Return (x, y) of the center of cell containing provided text 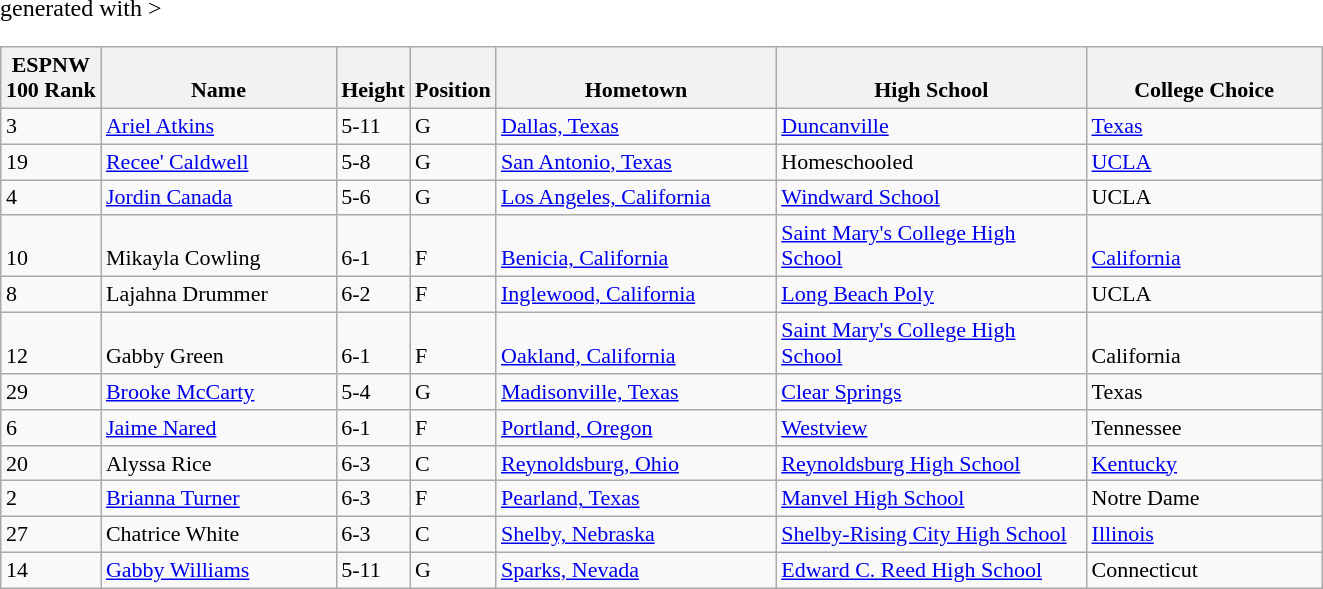
Gabby Green (218, 342)
Pearland, Texas (636, 499)
Inglewood, California (636, 295)
Tennessee (1204, 427)
Name (218, 78)
Long Beach Poly (931, 295)
Windward School (931, 198)
Edward C. Reed High School (931, 570)
8 (51, 295)
20 (51, 463)
Ariel Atkins (218, 126)
Lajahna Drummer (218, 295)
Duncanville (931, 126)
Position (453, 78)
10 (51, 246)
2 (51, 499)
Hometown (636, 78)
Portland, Oregon (636, 427)
Homeschooled (931, 162)
ESPNW100 Rank (51, 78)
6 (51, 427)
4 (51, 198)
Shelby, Nebraska (636, 535)
College Choice (1204, 78)
Reynoldsburg, Ohio (636, 463)
Kentucky (1204, 463)
Brooke McCarty (218, 392)
Illinois (1204, 535)
San Antonio, Texas (636, 162)
Jaime Nared (218, 427)
29 (51, 392)
12 (51, 342)
Brianna Turner (218, 499)
Reynoldsburg High School (931, 463)
Chatrice White (218, 535)
19 (51, 162)
5-6 (373, 198)
Gabby Williams (218, 570)
5-4 (373, 392)
Clear Springs (931, 392)
3 (51, 126)
Height (373, 78)
Los Angeles, California (636, 198)
27 (51, 535)
5-8 (373, 162)
Alyssa Rice (218, 463)
14 (51, 570)
Oakland, California (636, 342)
Manvel High School (931, 499)
Sparks, Nevada (636, 570)
Madisonville, Texas (636, 392)
Benicia, California (636, 246)
Mikayla Cowling (218, 246)
Recee' Caldwell (218, 162)
Jordin Canada (218, 198)
Shelby-Rising City High School (931, 535)
Dallas, Texas (636, 126)
Westview (931, 427)
Notre Dame (1204, 499)
6-2 (373, 295)
Connecticut (1204, 570)
High School (931, 78)
